Search for the cell housing the specified text and yield its [x, y] center coordinate. 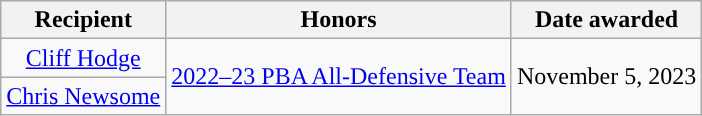
November 5, 2023 [606, 77]
Recipient [84, 20]
2022–23 PBA All-Defensive Team [339, 77]
Cliff Hodge [84, 58]
Chris Newsome [84, 96]
Date awarded [606, 20]
Honors [339, 20]
